Capture the cell that displays the provided text and extract its (x, y) central coordinate. 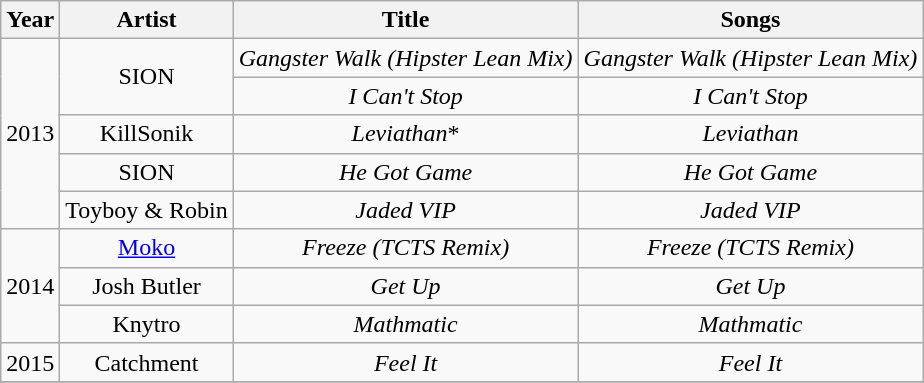
Leviathan* (406, 134)
Moko (146, 248)
Catchment (146, 362)
Toyboy & Robin (146, 210)
KillSonik (146, 134)
Artist (146, 20)
Knytro (146, 324)
Title (406, 20)
Josh Butler (146, 286)
Year (30, 20)
Leviathan (750, 134)
2013 (30, 134)
2015 (30, 362)
Songs (750, 20)
2014 (30, 286)
